Pinpoint the cell where the given text exists, returning its [x, y] midpoint coordinate. 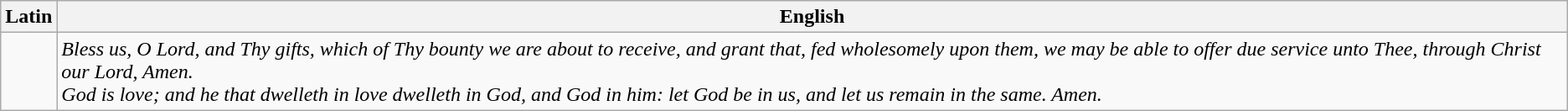
Latin [28, 17]
English [812, 17]
